Pinpoint the cell where the given text exists, returning its [X, Y] midpoint coordinate. 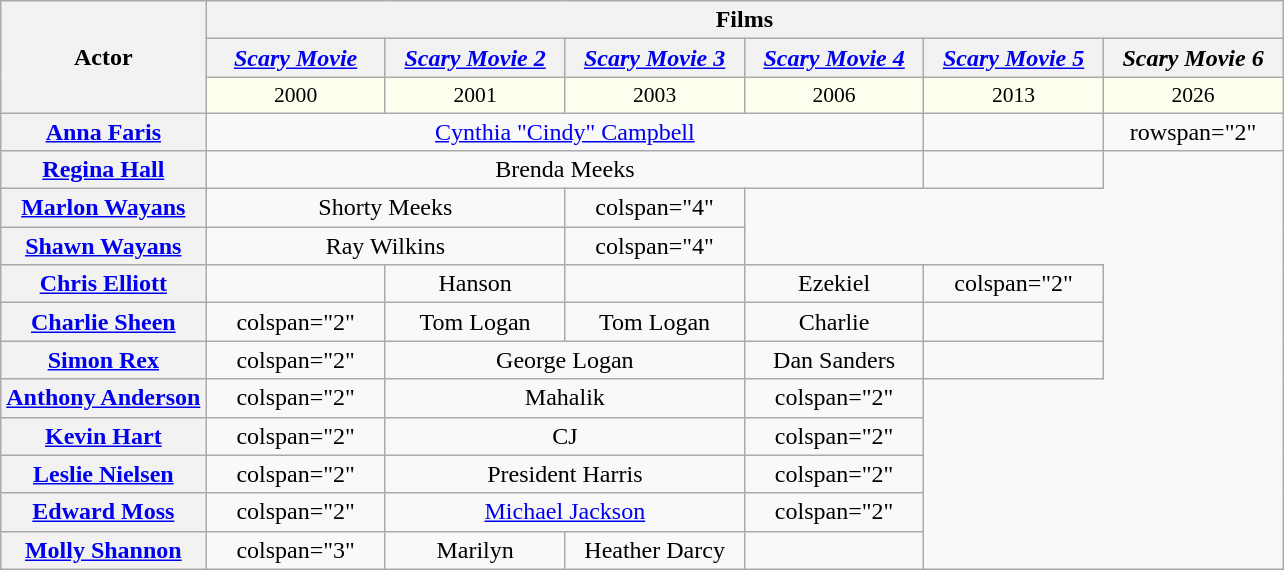
Brenda Meeks [565, 170]
Ezekiel [834, 284]
Scary Movie 2 [474, 58]
Ray Wilkins [386, 246]
Cynthia "Cindy" Campbell [565, 131]
Scary Movie 4 [834, 58]
2013 [1014, 95]
2003 [654, 95]
2006 [834, 95]
Scary Movie [296, 58]
Scary Movie 3 [654, 58]
Charlie [834, 322]
Dan Sanders [834, 360]
Edward Moss [104, 512]
Molly Shannon [104, 550]
President Harris [564, 474]
2001 [474, 95]
Anna Faris [104, 131]
Scary Movie 5 [1014, 58]
colspan="3" [296, 550]
Anthony Anderson [104, 398]
Michael Jackson [564, 512]
2000 [296, 95]
Actor [104, 57]
Mahalik [564, 398]
Scary Movie 6 [1192, 58]
Leslie Nielsen [104, 474]
Marilyn [474, 550]
Heather Darcy [654, 550]
Marlon Wayans [104, 208]
George Logan [564, 360]
2026 [1192, 95]
Shawn Wayans [104, 246]
CJ [564, 436]
Films [744, 20]
Kevin Hart [104, 436]
Shorty Meeks [386, 208]
Hanson [474, 284]
Regina Hall [104, 170]
Chris Elliott [104, 284]
Charlie Sheen [104, 322]
Simon Rex [104, 360]
rowspan="2" [1192, 131]
